Locate the cell with the specified text and output its (X, Y) center coordinate. 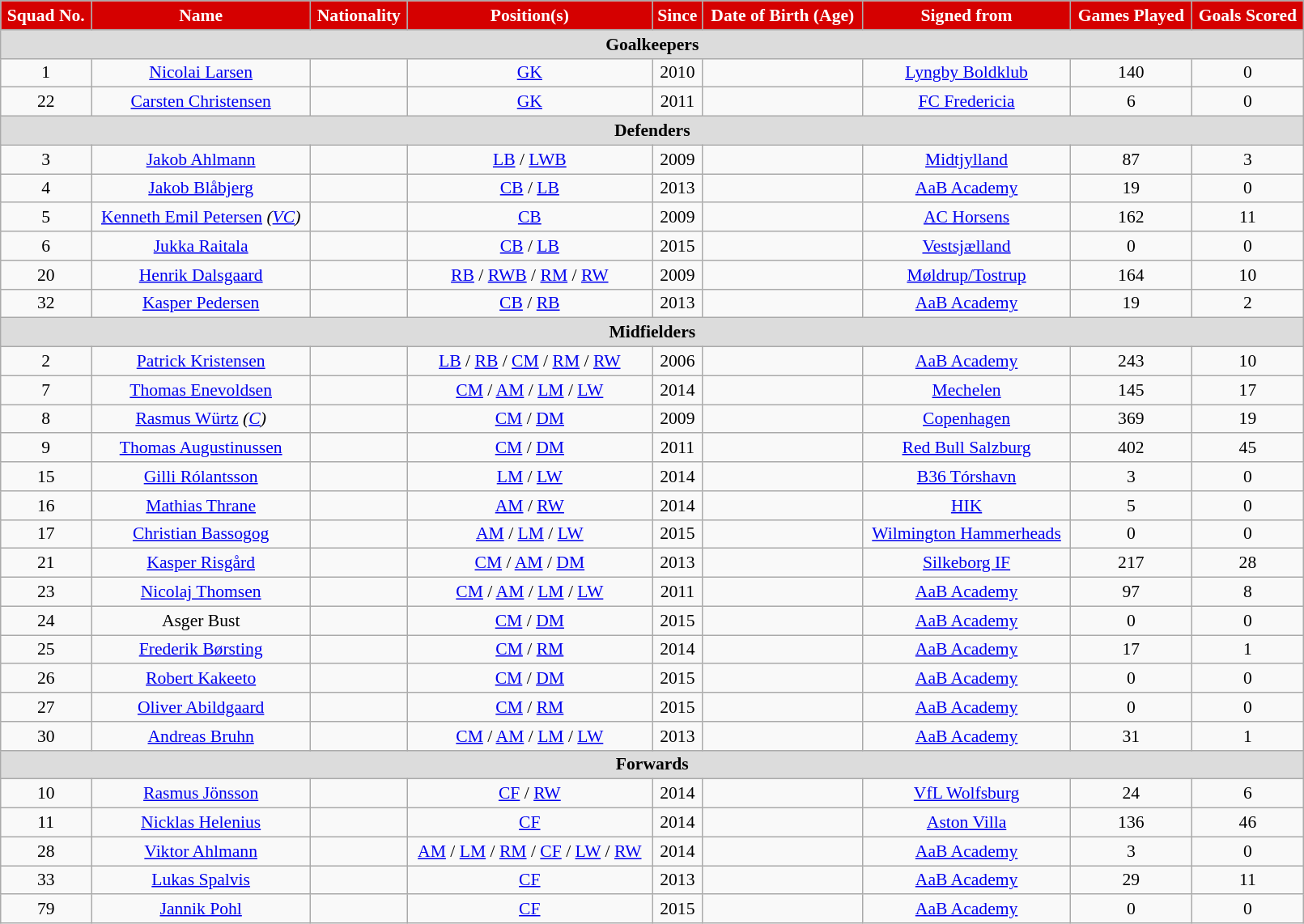
Forwards (652, 765)
2010 (678, 73)
Games Played (1132, 15)
CB / RB (529, 303)
Jakob Blåbjerg (201, 189)
33 (46, 880)
Rasmus Würtz (C) (201, 419)
Christian Bassogog (201, 534)
Aston Villa (966, 823)
AM / RW (529, 506)
Thomas Augustinussen (201, 448)
22 (46, 102)
21 (46, 563)
Kasper Pedersen (201, 303)
145 (1132, 390)
Robert Kakeeto (201, 679)
Defenders (652, 131)
140 (1132, 73)
162 (1132, 218)
HIK (966, 506)
Gilli Rólantsson (201, 477)
26 (46, 679)
Date of Birth (Age) (782, 15)
Asger Bust (201, 621)
79 (46, 909)
4 (46, 189)
Midtjylland (966, 159)
LB / LWB (529, 159)
9 (46, 448)
RB / RWB / RM / RW (529, 275)
15 (46, 477)
97 (1132, 592)
23 (46, 592)
Wilmington Hammerheads (966, 534)
Lyngby Boldklub (966, 73)
Name (201, 15)
136 (1132, 823)
Frederik Børsting (201, 650)
16 (46, 506)
Jakob Ahlmann (201, 159)
Henrik Dalsgaard (201, 275)
217 (1132, 563)
Red Bull Salzburg (966, 448)
Patrick Kristensen (201, 362)
Squad No. (46, 15)
Jukka Raitala (201, 246)
CF / RW (529, 794)
27 (46, 707)
Carsten Christensen (201, 102)
CB (529, 218)
Position(s) (529, 15)
25 (46, 650)
20 (46, 275)
Midfielders (652, 333)
2006 (678, 362)
AC Horsens (966, 218)
LM / LW (529, 477)
Viktor Ahlmann (201, 851)
Mechelen (966, 390)
45 (1248, 448)
402 (1132, 448)
30 (46, 736)
Lukas Spalvis (201, 880)
46 (1248, 823)
Nicolai Larsen (201, 73)
LB / RB / CM / RM / RW (529, 362)
Møldrup/Tostrup (966, 275)
Nationality (359, 15)
Vestsjælland (966, 246)
FC Fredericia (966, 102)
AM / LM / LW (529, 534)
Copenhagen (966, 419)
Mathias Thrane (201, 506)
Silkeborg IF (966, 563)
31 (1132, 736)
Signed from (966, 15)
Nicklas Helenius (201, 823)
243 (1132, 362)
Jannik Pohl (201, 909)
87 (1132, 159)
Goalkeepers (652, 45)
Thomas Enevoldsen (201, 390)
CM / AM / DM (529, 563)
7 (46, 390)
Kenneth Emil Petersen (VC) (201, 218)
164 (1132, 275)
Rasmus Jönsson (201, 794)
Goals Scored (1248, 15)
Since (678, 15)
VfL Wolfsburg (966, 794)
B36 Tórshavn (966, 477)
AM / LM / RM / CF / LW / RW (529, 851)
29 (1132, 880)
Oliver Abildgaard (201, 707)
369 (1132, 419)
32 (46, 303)
Nicolaj Thomsen (201, 592)
Andreas Bruhn (201, 736)
Kasper Risgård (201, 563)
